Determine the (x, y) coordinate at the center of the cell enclosing the given text.  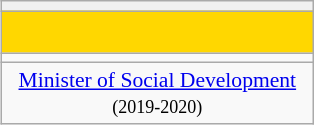
Minister of Social Development(2019-2020) (157, 94)
